Provide the [x, y] coordinate of the cell's center where the given text is located.  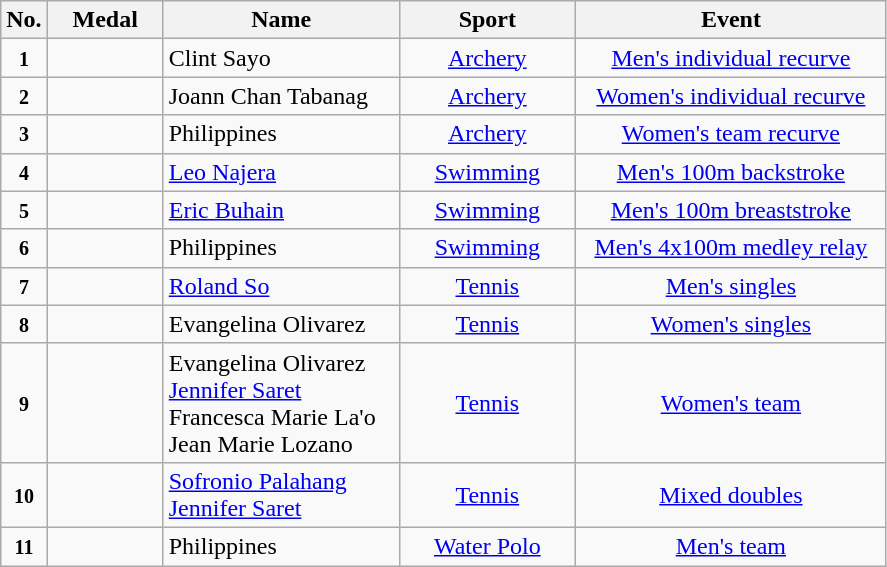
Event [730, 20]
2 [24, 96]
9 [24, 402]
5 [24, 210]
Medal [105, 20]
Joann Chan Tabanag [281, 96]
Mixed doubles [730, 494]
Sport [487, 20]
11 [24, 546]
Women's singles [730, 324]
Men's 100m backstroke [730, 172]
Evangelina Olivarez [281, 324]
Men's team [730, 546]
Men's individual recurve [730, 58]
10 [24, 494]
Men's 100m breaststroke [730, 210]
Men's singles [730, 286]
Clint Sayo [281, 58]
Name [281, 20]
1 [24, 58]
Women's team recurve [730, 134]
3 [24, 134]
Evangelina OlivarezJennifer SaretFrancesca Marie La'oJean Marie Lozano [281, 402]
7 [24, 286]
Roland So [281, 286]
Water Polo [487, 546]
6 [24, 248]
4 [24, 172]
Men's 4x100m medley relay [730, 248]
Sofronio PalahangJennifer Saret [281, 494]
Women's team [730, 402]
No. [24, 20]
Women's individual recurve [730, 96]
Leo Najera [281, 172]
Eric Buhain [281, 210]
8 [24, 324]
